Find where the given text appears and provide that cell's center as [x, y] coordinate. 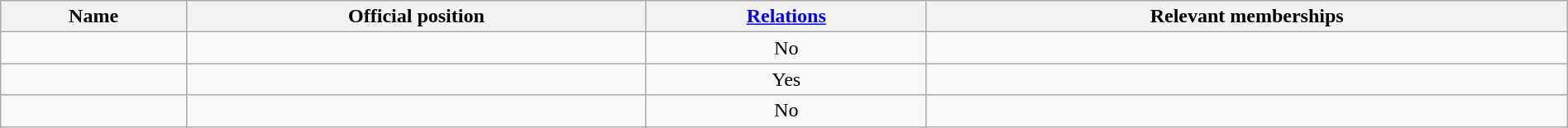
Relations [786, 17]
Yes [786, 79]
Relevant memberships [1247, 17]
Name [94, 17]
Official position [416, 17]
